Return [X, Y] of the center of cell containing provided text 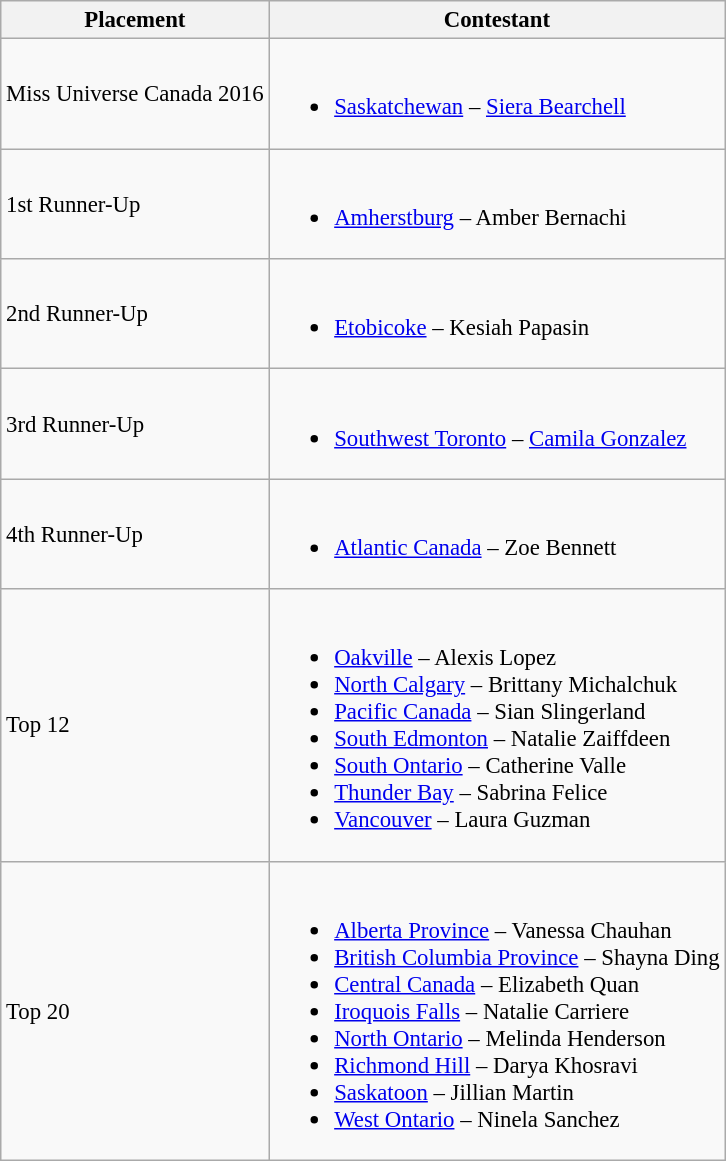
4th Runner-Up [135, 534]
Top 12 [135, 725]
Top 20 [135, 1010]
Atlantic Canada – Zoe Bennett [497, 534]
Amherstburg – Amber Bernachi [497, 204]
1st Runner-Up [135, 204]
Miss Universe Canada 2016 [135, 94]
2nd Runner-Up [135, 314]
Etobicoke – Kesiah Papasin [497, 314]
3rd Runner-Up [135, 424]
Saskatchewan – Siera Bearchell [497, 94]
Placement [135, 20]
Contestant [497, 20]
Southwest Toronto – Camila Gonzalez [497, 424]
